Capture the cell that displays the provided text and extract its [X, Y] central coordinate. 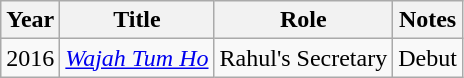
Rahul's Secretary [304, 58]
Title [137, 20]
Notes [428, 20]
Year [30, 20]
Role [304, 20]
Debut [428, 58]
2016 [30, 58]
Wajah Tum Ho [137, 58]
